Return the (X, Y) coordinate for the center point of the cell that contains the specified text.  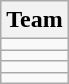
Team (35, 20)
